Determine the [x, y] coordinate at the center of the cell enclosing the given text.  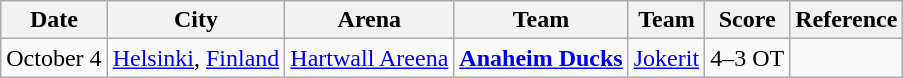
Date [54, 20]
Score [748, 20]
Helsinki, Finland [196, 58]
4–3 OT [748, 58]
October 4 [54, 58]
City [196, 20]
Arena [370, 20]
Hartwall Areena [370, 58]
Anaheim Ducks [541, 58]
Reference [846, 20]
Jokerit [666, 58]
